Capture the cell that displays the provided text and extract its (X, Y) central coordinate. 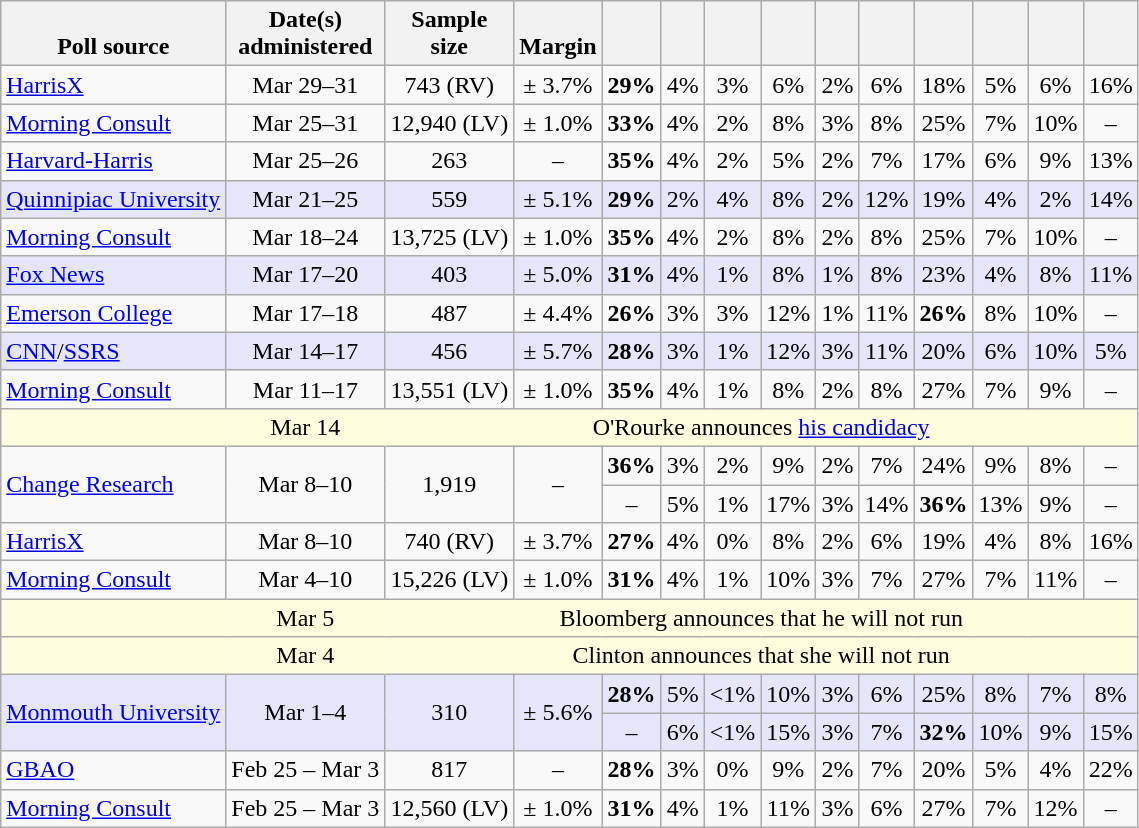
Monmouth University (114, 713)
13,725 (LV) (450, 237)
Mar 4 (306, 656)
403 (450, 275)
23% (944, 275)
Mar 29–31 (306, 85)
± 5.0% (558, 275)
Mar 18–24 (306, 237)
Mar 11–17 (306, 389)
32% (944, 732)
559 (450, 199)
Poll source (114, 34)
Change Research (114, 484)
263 (450, 161)
743 (RV) (450, 85)
310 (450, 713)
Quinnipiac University (114, 199)
Mar 5 (306, 618)
Mar 17–20 (306, 275)
1,919 (450, 484)
Mar 1–4 (306, 713)
13,551 (LV) (450, 389)
CNN/SSRS (114, 351)
Emerson College (114, 313)
Mar 14 (306, 427)
22% (1110, 770)
Mar 25–31 (306, 123)
Clinton announces that she will not run (762, 656)
Mar 17–18 (306, 313)
456 (450, 351)
15,226 (LV) (450, 580)
24% (944, 465)
± 4.4% (558, 313)
Mar 14–17 (306, 351)
Harvard-Harris (114, 161)
18% (944, 85)
33% (632, 123)
± 5.6% (558, 713)
Mar 21–25 (306, 199)
Fox News (114, 275)
12,940 (LV) (450, 123)
± 5.7% (558, 351)
817 (450, 770)
± 5.1% (558, 199)
740 (RV) (450, 542)
Samplesize (450, 34)
Mar 4–10 (306, 580)
Margin (558, 34)
487 (450, 313)
12,560 (LV) (450, 808)
Mar 25–26 (306, 161)
O'Rourke announces his candidacy (762, 427)
Date(s)administered (306, 34)
GBAO (114, 770)
Bloomberg announces that he will not run (762, 618)
